Return the [X, Y] coordinate for the center point of the cell that contains the specified text.  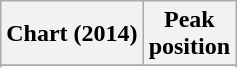
Peakposition [189, 34]
Chart (2014) [72, 34]
